Search for the cell housing the specified text and yield its (X, Y) center coordinate. 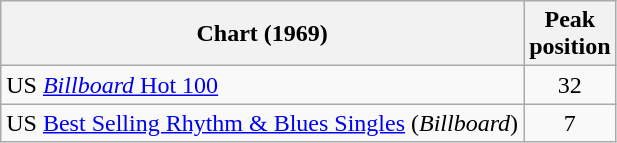
Chart (1969) (262, 34)
7 (570, 123)
US Best Selling Rhythm & Blues Singles (Billboard) (262, 123)
32 (570, 85)
Peakposition (570, 34)
US Billboard Hot 100 (262, 85)
